Extract the [x, y] coordinate from the center of the cell holding the provided text.  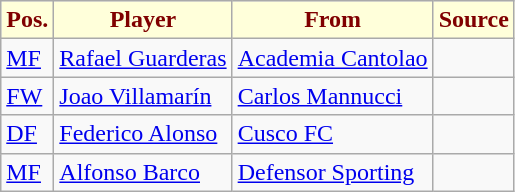
Academia Cantolao [332, 58]
Defensor Sporting [332, 172]
Rafael Guarderas [143, 58]
Player [143, 20]
DF [28, 134]
Cusco FC [332, 134]
Carlos Mannucci [332, 96]
FW [28, 96]
Federico Alonso [143, 134]
Alfonso Barco [143, 172]
Source [474, 20]
Pos. [28, 20]
From [332, 20]
Joao Villamarín [143, 96]
